Find where the given text appears and provide that cell's center as (X, Y) coordinate. 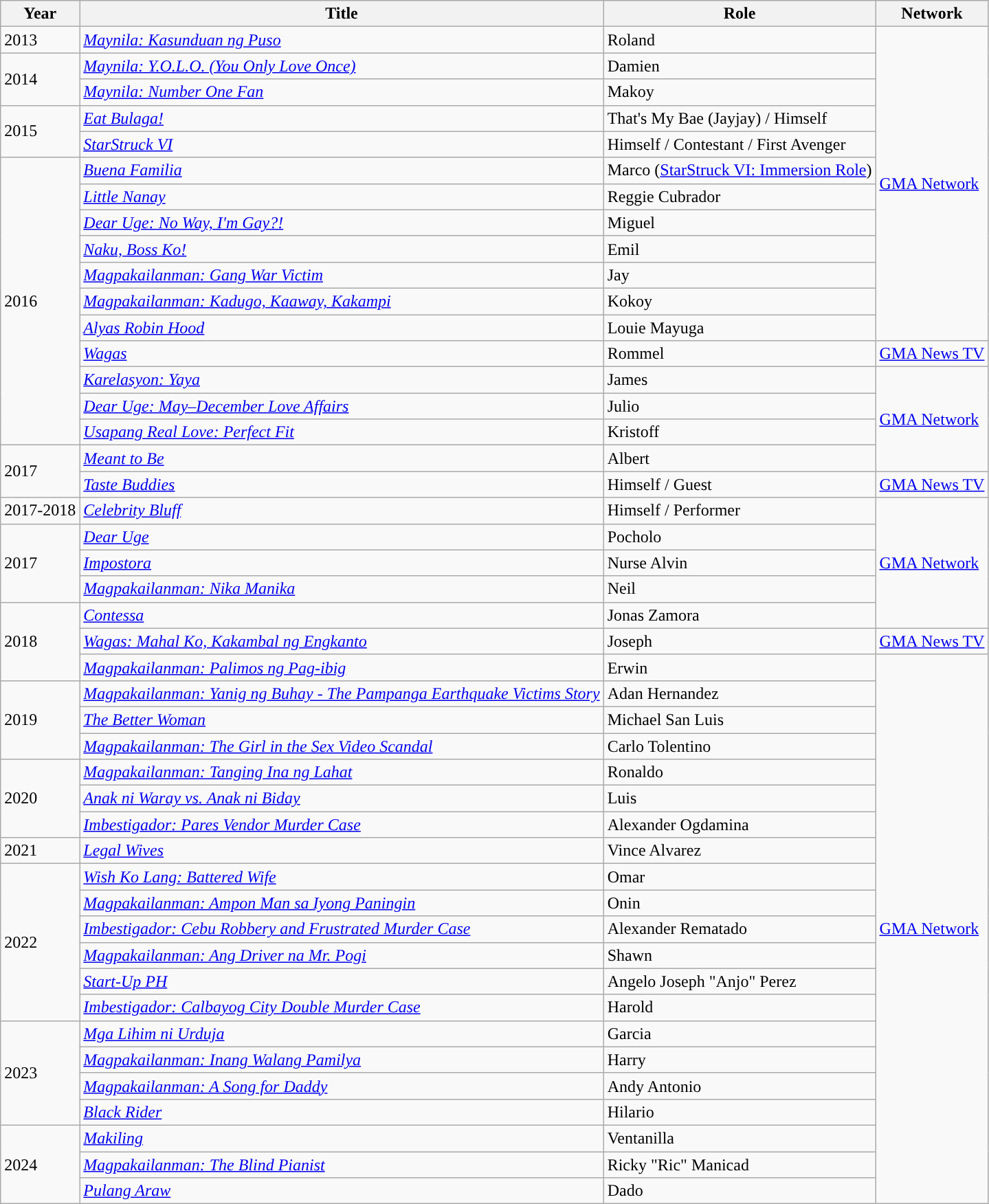
StarStruck VI (342, 144)
Dear Uge (342, 537)
Albert (740, 458)
Magpakailanman: Inang Walang Pamilya (342, 1060)
Magpakailanman: Gang War Victim (342, 275)
Kristoff (740, 432)
Luis (740, 799)
Start-Up PH (342, 981)
2024 (40, 1164)
Nurse Alvin (740, 563)
Wagas (342, 354)
2015 (40, 131)
Year (40, 14)
Wish Ko Lang: Battered Wife (342, 877)
2018 (40, 641)
Emil (740, 249)
Taste Buddies (342, 484)
Role (740, 14)
Himself / Performer (740, 511)
Karelasyon: Yaya (342, 380)
Magpakailanman: Yanig ng Buhay - The Pampanga Earthquake Victims Story (342, 693)
Imbestigador: Pares Vendor Murder Case (342, 825)
Ventanilla (740, 1138)
Jonas Zamora (740, 615)
Himself / Contestant / First Avenger (740, 144)
Naku, Boss Ko! (342, 249)
2020 (40, 799)
Omar (740, 877)
Dear Uge: No Way, I'm Gay?! (342, 223)
2016 (40, 301)
Little Nanay (342, 197)
2017-2018 (40, 511)
Magpakailanman: The Blind Pianist (342, 1165)
Ricky "Ric" Manicad (740, 1165)
Pulang Araw (342, 1191)
Julio (740, 406)
Angelo Joseph "Anjo" Perez (740, 981)
Mga Lihim ni Urduja (342, 1034)
Jay (740, 275)
Magpakailanman: A Song for Daddy (342, 1086)
Eat Bulaga! (342, 118)
Ronaldo (740, 772)
Black Rider (342, 1112)
Dear Uge: May–December Love Affairs (342, 406)
Harry (740, 1060)
Magpakailanman: The Girl in the Sex Video Scandal (342, 746)
2023 (40, 1073)
Andy Antonio (740, 1086)
Usapang Real Love: Perfect Fit (342, 432)
Imbestigador: Calbayog City Double Murder Case (342, 1007)
Network (932, 14)
Magpakailanman: Nika Manika (342, 589)
Onin (740, 903)
2021 (40, 851)
Meant to Be (342, 458)
Wagas: Mahal Ko, Kakambal ng Engkanto (342, 641)
Reggie Cubrador (740, 197)
2022 (40, 942)
Magpakailanman: Kadugo, Kaaway, Kakampi (342, 301)
Alyas Robin Hood (342, 328)
Neil (740, 589)
Vince Alvarez (740, 851)
Magpakailanman: Palimos ng Pag-ibig (342, 667)
2014 (40, 79)
Imbestigador: Cebu Robbery and Frustrated Murder Case (342, 929)
Pocholo (740, 537)
Kokoy (740, 301)
Hilario (740, 1112)
Anak ni Waray vs. Anak ni Biday (342, 799)
Himself / Guest (740, 484)
Maynila: Number One Fan (342, 92)
Contessa (342, 615)
Michael San Luis (740, 720)
That's My Bae (Jayjay) / Himself (740, 118)
Legal Wives (342, 851)
Buena Familia (342, 170)
Garcia (740, 1034)
Celebrity Bluff (342, 511)
Makiling (342, 1138)
Marco (StarStruck VI: Immersion Role) (740, 170)
2013 (40, 40)
Dado (740, 1191)
Shawn (740, 955)
Louie Mayuga (740, 328)
2019 (40, 720)
Erwin (740, 667)
Maynila: Y.O.L.O. (You Only Love Once) (342, 66)
Alexander Ogdamina (740, 825)
Rommel (740, 354)
Magpakailanman: Tanging Ina ng Lahat (342, 772)
Harold (740, 1007)
Title (342, 14)
Alexander Rematado (740, 929)
Maynila: Kasunduan ng Puso (342, 40)
Joseph (740, 641)
Impostora (342, 563)
Magpakailanman: Ang Driver na Mr. Pogi (342, 955)
Roland (740, 40)
James (740, 380)
Carlo Tolentino (740, 746)
Damien (740, 66)
The Better Woman (342, 720)
Adan Hernandez (740, 693)
Magpakailanman: Ampon Man sa Iyong Paningin (342, 903)
Miguel (740, 223)
Makoy (740, 92)
